Search for the cell housing the specified text and yield its [x, y] center coordinate. 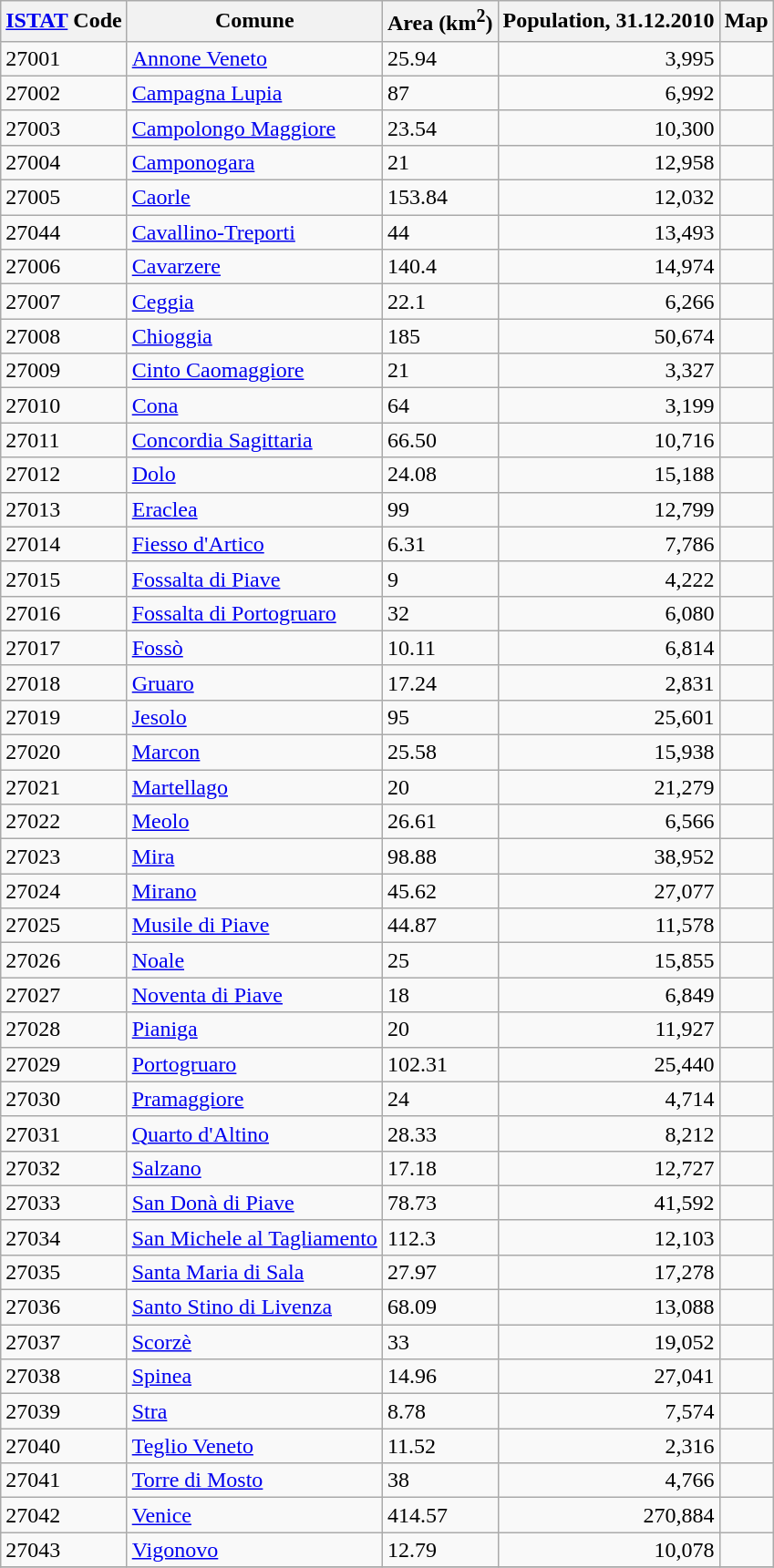
Cona [254, 405]
27,077 [609, 891]
23.54 [439, 128]
Map [746, 22]
95 [439, 717]
6,814 [609, 648]
Torre di Mosto [254, 1481]
Dolo [254, 475]
Caorle [254, 198]
Mira [254, 856]
102.31 [439, 1064]
27004 [64, 162]
14.96 [439, 1377]
4,766 [609, 1481]
3,995 [609, 58]
3,199 [609, 405]
27023 [64, 856]
12,799 [609, 509]
27018 [64, 682]
27025 [64, 926]
24 [439, 1099]
27014 [64, 544]
27040 [64, 1446]
87 [439, 93]
ISTAT Code [64, 22]
11,927 [609, 1030]
50,674 [609, 336]
Ceggia [254, 302]
25,601 [609, 717]
270,884 [609, 1515]
Annone Veneto [254, 58]
Campolongo Maggiore [254, 128]
27009 [64, 371]
7,574 [609, 1411]
27030 [64, 1099]
26.61 [439, 822]
140.4 [439, 267]
10.11 [439, 648]
Concordia Sagittaria [254, 440]
27037 [64, 1342]
6,992 [609, 93]
9 [439, 579]
13,493 [609, 232]
10,300 [609, 128]
Fiesso d'Artico [254, 544]
27038 [64, 1377]
98.88 [439, 856]
Meolo [254, 822]
6,080 [609, 613]
25.94 [439, 58]
27015 [64, 579]
15,938 [609, 753]
27022 [64, 822]
19,052 [609, 1342]
Venice [254, 1515]
Gruaro [254, 682]
27016 [64, 613]
27026 [64, 960]
Cinto Caomaggiore [254, 371]
Marcon [254, 753]
27031 [64, 1133]
27005 [64, 198]
6,266 [609, 302]
21,279 [609, 787]
17.18 [439, 1168]
99 [439, 509]
27042 [64, 1515]
Stra [254, 1411]
27019 [64, 717]
12,032 [609, 198]
10,716 [609, 440]
Jesolo [254, 717]
27017 [64, 648]
27010 [64, 405]
Noventa di Piave [254, 995]
Martellago [254, 787]
44 [439, 232]
10,078 [609, 1550]
4,222 [609, 579]
Santa Maria di Sala [254, 1272]
4,714 [609, 1099]
Mirano [254, 891]
8.78 [439, 1411]
25 [439, 960]
12,103 [609, 1237]
22.1 [439, 302]
27006 [64, 267]
17.24 [439, 682]
15,855 [609, 960]
45.62 [439, 891]
27027 [64, 995]
8,212 [609, 1133]
25,440 [609, 1064]
27001 [64, 58]
27041 [64, 1481]
Santo Stino di Livenza [254, 1307]
17,278 [609, 1272]
11,578 [609, 926]
27008 [64, 336]
Cavallino-Treporti [254, 232]
66.50 [439, 440]
Spinea [254, 1377]
11.52 [439, 1446]
27044 [64, 232]
153.84 [439, 198]
27029 [64, 1064]
2,831 [609, 682]
27007 [64, 302]
Fossalta di Piave [254, 579]
Teglio Veneto [254, 1446]
27011 [64, 440]
185 [439, 336]
78.73 [439, 1203]
7,786 [609, 544]
2,316 [609, 1446]
27.97 [439, 1272]
Salzano [254, 1168]
414.57 [439, 1515]
Camponogara [254, 162]
San Michele al Tagliamento [254, 1237]
Portogruaro [254, 1064]
Musile di Piave [254, 926]
Pramaggiore [254, 1099]
28.33 [439, 1133]
Eraclea [254, 509]
3,327 [609, 371]
Pianiga [254, 1030]
38 [439, 1481]
27002 [64, 93]
27013 [64, 509]
14,974 [609, 267]
Fossò [254, 648]
68.09 [439, 1307]
27039 [64, 1411]
Quarto d'Altino [254, 1133]
18 [439, 995]
33 [439, 1342]
32 [439, 613]
64 [439, 405]
27034 [64, 1237]
6,566 [609, 822]
12,727 [609, 1168]
Population, 31.12.2010 [609, 22]
15,188 [609, 475]
Vigonovo [254, 1550]
38,952 [609, 856]
San Donà di Piave [254, 1203]
25.58 [439, 753]
12.79 [439, 1550]
Scorzè [254, 1342]
27020 [64, 753]
27024 [64, 891]
Noale [254, 960]
Chioggia [254, 336]
27012 [64, 475]
Campagna Lupia [254, 93]
112.3 [439, 1237]
13,088 [609, 1307]
27043 [64, 1550]
41,592 [609, 1203]
Comune [254, 22]
27,041 [609, 1377]
24.08 [439, 475]
Cavarzere [254, 267]
Area (km2) [439, 22]
27036 [64, 1307]
27003 [64, 128]
12,958 [609, 162]
Fossalta di Portogruaro [254, 613]
27028 [64, 1030]
44.87 [439, 926]
27035 [64, 1272]
6.31 [439, 544]
27032 [64, 1168]
6,849 [609, 995]
27033 [64, 1203]
27021 [64, 787]
